Search for the cell housing the specified text and yield its (X, Y) center coordinate. 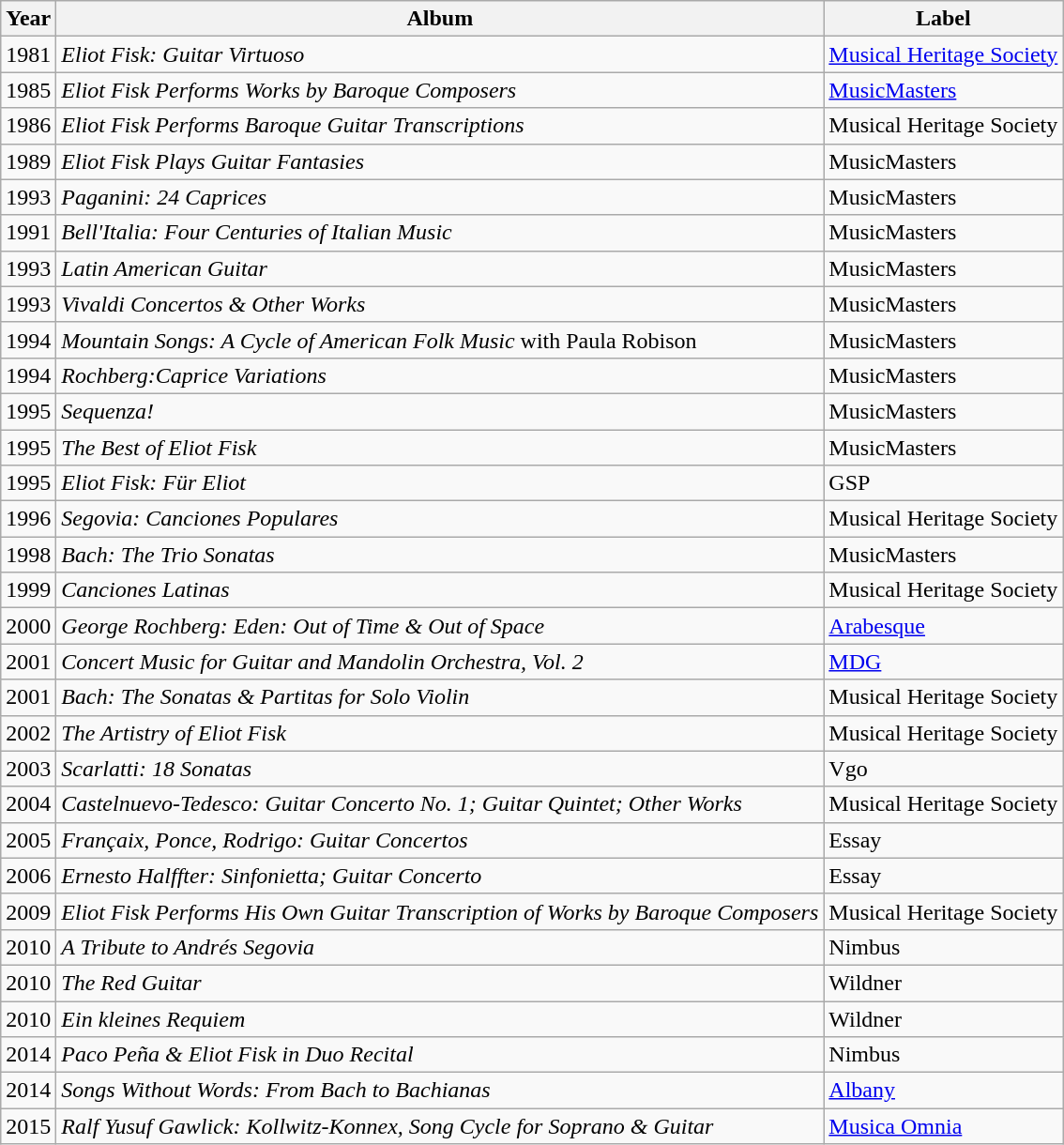
Musica Omnia (944, 1126)
Scarlatti: 18 Sonatas (440, 769)
2009 (28, 911)
1981 (28, 54)
Bell'Italia: Four Centuries of Italian Music (440, 233)
The Artistry of Eliot Fisk (440, 733)
Arabesque (944, 626)
GSP (944, 483)
Eliot Fisk Performs Baroque Guitar Transcriptions (440, 126)
Segovia: Canciones Populares (440, 519)
Album (440, 19)
Eliot Fisk: Guitar Virtuoso (440, 54)
Castelnuevo-Tedesco: Guitar Concerto No. 1; Guitar Quintet; Other Works (440, 804)
Vgo (944, 769)
2006 (28, 876)
Albany (944, 1091)
Françaix, Ponce, Rodrigo: Guitar Concertos (440, 840)
Mountain Songs: A Cycle of American Folk Music with Paula Robison (440, 340)
Canciones Latinas (440, 590)
2004 (28, 804)
2005 (28, 840)
Eliot Fisk Performs Works by Baroque Composers (440, 90)
Ralf Yusuf Gawlick: Kollwitz-Konnex, Song Cycle for Soprano & Guitar (440, 1126)
2015 (28, 1126)
Paganini: 24 Caprices (440, 197)
Eliot Fisk: Für Eliot (440, 483)
1989 (28, 161)
Rochberg:Caprice Variations (440, 375)
Vivaldi Concertos & Other Works (440, 304)
Paco Peña & Eliot Fisk in Duo Recital (440, 1055)
Eliot Fisk Performs His Own Guitar Transcription of Works by Baroque Composers (440, 911)
2003 (28, 769)
A Tribute to Andrés Segovia (440, 947)
MDG (944, 662)
Songs Without Words: From Bach to Bachianas (440, 1091)
Bach: The Trio Sonatas (440, 555)
Bach: The Sonatas & Partitas for Solo Violin (440, 697)
1998 (28, 555)
1986 (28, 126)
The Best of Eliot Fisk (440, 448)
1996 (28, 519)
2002 (28, 733)
1985 (28, 90)
George Rochberg: Eden: Out of Time & Out of Space (440, 626)
Eliot Fisk Plays Guitar Fantasies (440, 161)
Ein kleines Requiem (440, 1018)
Sequenza! (440, 411)
Year (28, 19)
1991 (28, 233)
2000 (28, 626)
Concert Music for Guitar and Mandolin Orchestra, Vol. 2 (440, 662)
Ernesto Halffter: Sinfonietta; Guitar Concerto (440, 876)
1999 (28, 590)
The Red Guitar (440, 983)
Label (944, 19)
Latin American Guitar (440, 268)
